Return the [x, y] coordinate for the center point of the cell that contains the specified text.  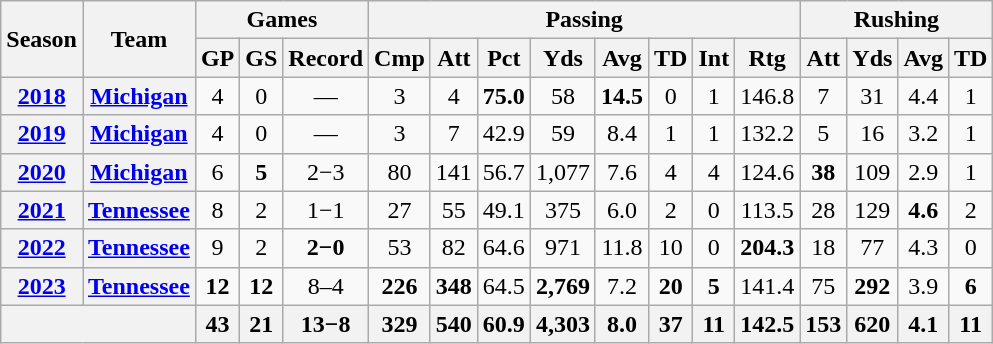
Record [326, 58]
9 [217, 248]
58 [562, 96]
2019 [42, 134]
42.9 [504, 134]
Team [138, 39]
43 [217, 324]
141.4 [768, 286]
4.4 [924, 96]
6.0 [622, 210]
16 [872, 134]
2−0 [326, 248]
10 [671, 248]
7.2 [622, 286]
28 [824, 210]
1,077 [562, 172]
124.6 [768, 172]
GP [217, 58]
132.2 [768, 134]
64.6 [504, 248]
27 [400, 210]
GS [262, 58]
20 [671, 286]
11.8 [622, 248]
Int [714, 58]
142.5 [768, 324]
49.1 [504, 210]
109 [872, 172]
3.9 [924, 286]
53 [400, 248]
21 [262, 324]
59 [562, 134]
37 [671, 324]
Games [282, 20]
4.1 [924, 324]
971 [562, 248]
129 [872, 210]
540 [454, 324]
38 [824, 172]
56.7 [504, 172]
2−3 [326, 172]
4.3 [924, 248]
8.4 [622, 134]
329 [400, 324]
60.9 [504, 324]
80 [400, 172]
348 [454, 286]
226 [400, 286]
375 [562, 210]
8.0 [622, 324]
292 [872, 286]
14.5 [622, 96]
2,769 [562, 286]
2.9 [924, 172]
31 [872, 96]
8–4 [326, 286]
204.3 [768, 248]
2021 [42, 210]
153 [824, 324]
Cmp [400, 58]
2022 [42, 248]
Pct [504, 58]
Rushing [896, 20]
13−8 [326, 324]
3.2 [924, 134]
141 [454, 172]
1−1 [326, 210]
55 [454, 210]
64.5 [504, 286]
82 [454, 248]
Passing [584, 20]
620 [872, 324]
18 [824, 248]
113.5 [768, 210]
2018 [42, 96]
7.6 [622, 172]
Rtg [768, 58]
77 [872, 248]
8 [217, 210]
Season [42, 39]
75 [824, 286]
75.0 [504, 96]
4.6 [924, 210]
146.8 [768, 96]
4,303 [562, 324]
2023 [42, 286]
2020 [42, 172]
